Detect which cell encompasses the target text, then output its (X, Y) center coordinate. 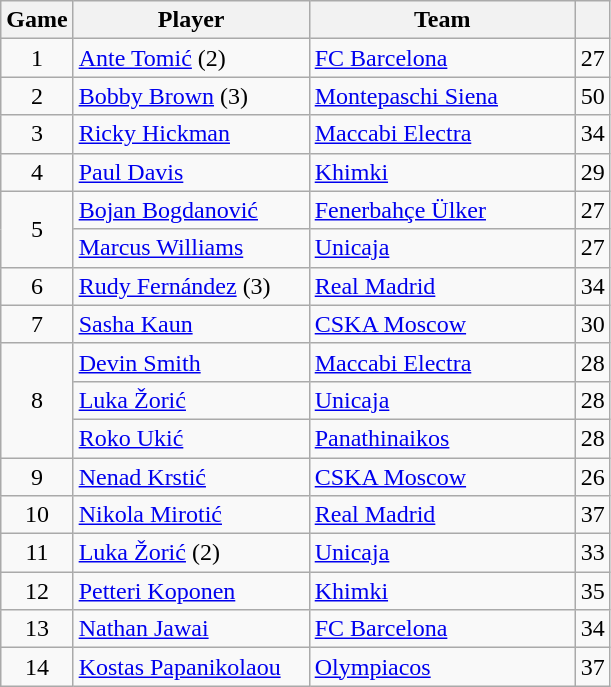
8 (37, 400)
2 (37, 96)
Sasha Kaun (191, 324)
Nikola Mirotić (191, 515)
35 (592, 591)
Luka Žorić (2) (191, 553)
26 (592, 477)
Fenerbahçe Ülker (442, 210)
3 (37, 134)
6 (37, 286)
Roko Ukić (191, 438)
29 (592, 172)
11 (37, 553)
Paul Davis (191, 172)
Kostas Papanikolaou (191, 667)
Bojan Bogdanović (191, 210)
Game (37, 20)
Petteri Koponen (191, 591)
50 (592, 96)
Nathan Jawai (191, 629)
4 (37, 172)
14 (37, 667)
30 (592, 324)
7 (37, 324)
9 (37, 477)
10 (37, 515)
Panathinaikos (442, 438)
Player (191, 20)
Marcus Williams (191, 248)
12 (37, 591)
Ante Tomić (2) (191, 58)
33 (592, 553)
1 (37, 58)
13 (37, 629)
Devin Smith (191, 362)
Montepaschi Siena (442, 96)
Bobby Brown (3) (191, 96)
Olympiacos (442, 667)
Team (442, 20)
Luka Žorić (191, 400)
Nenad Krstić (191, 477)
5 (37, 229)
Ricky Hickman (191, 134)
Rudy Fernández (3) (191, 286)
